Return the [x, y] coordinate for the center point of the cell that contains the specified text.  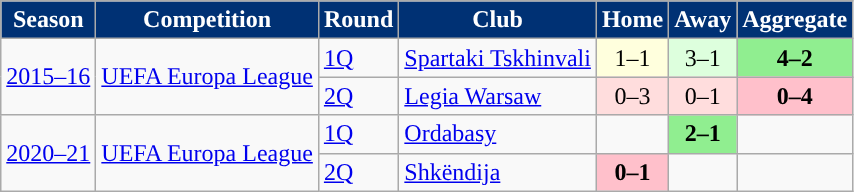
0–3 [632, 96]
Club [498, 20]
Ordabasy [498, 134]
Shkëndija [498, 172]
4–2 [795, 58]
Away [703, 20]
Aggregate [795, 20]
3–1 [703, 58]
2015–16 [48, 77]
Home [632, 20]
2–1 [703, 134]
2020–21 [48, 153]
Competition [208, 20]
1–1 [632, 58]
Round [358, 20]
Spartaki Tskhinvali [498, 58]
Legia Warsaw [498, 96]
Season [48, 20]
0–4 [795, 96]
